Determine the (X, Y) coordinate at the center of the cell enclosing the given text.  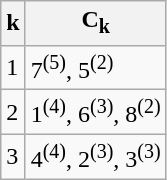
2 (13, 112)
4(4), 2(3), 3(3) (96, 156)
7(5), 5(2) (96, 68)
1(4), 6(3), 8(2) (96, 112)
k (13, 23)
Ck (96, 23)
3 (13, 156)
1 (13, 68)
